Return [X, Y] of the center of cell containing provided text 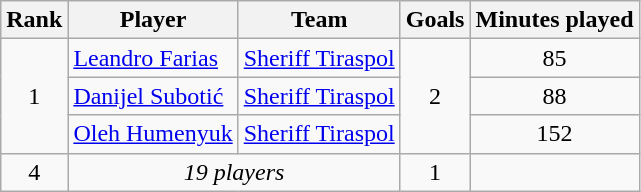
Minutes played [554, 20]
88 [554, 96]
Team [319, 20]
Rank [34, 20]
2 [435, 96]
85 [554, 58]
19 players [234, 172]
Oleh Humenyuk [153, 134]
Goals [435, 20]
152 [554, 134]
Danijel Subotić [153, 96]
Leandro Farias [153, 58]
Player [153, 20]
4 [34, 172]
